Output the (x, y) coordinate of the center of the cell containing the given text.  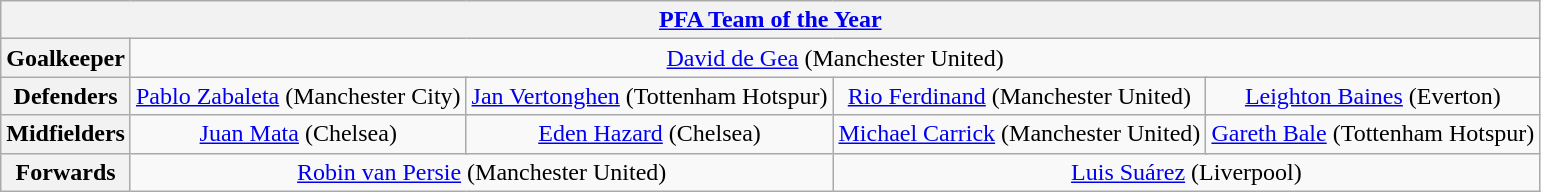
Defenders (66, 96)
Leighton Baines (Everton) (1373, 96)
Robin van Persie (Manchester United) (481, 172)
Midfielders (66, 134)
Forwards (66, 172)
Rio Ferdinand (Manchester United) (1020, 96)
Goalkeeper (66, 58)
Pablo Zabaleta (Manchester City) (298, 96)
Luis Suárez (Liverpool) (1186, 172)
David de Gea (Manchester United) (834, 58)
Michael Carrick (Manchester United) (1020, 134)
Gareth Bale (Tottenham Hotspur) (1373, 134)
PFA Team of the Year (770, 20)
Eden Hazard (Chelsea) (650, 134)
Jan Vertonghen (Tottenham Hotspur) (650, 96)
Juan Mata (Chelsea) (298, 134)
